Output the (X, Y) coordinate of the center of the cell containing the given text.  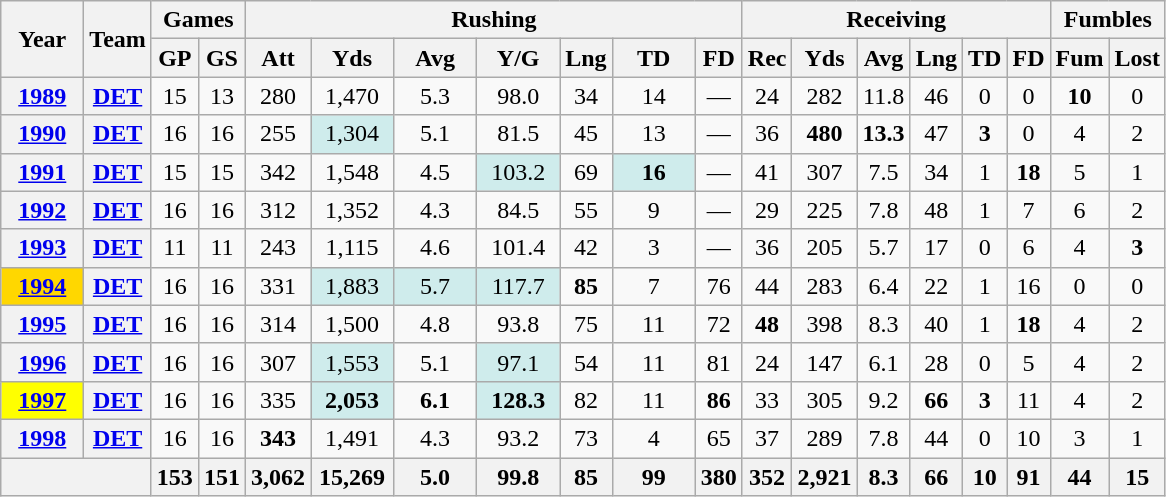
41 (767, 172)
1995 (42, 324)
Lost (1137, 58)
1,470 (352, 96)
280 (278, 96)
343 (278, 438)
97.1 (518, 362)
93.8 (518, 324)
331 (278, 286)
243 (278, 248)
7.5 (884, 172)
33 (767, 400)
29 (767, 210)
1,304 (352, 134)
1,548 (352, 172)
1,115 (352, 248)
1994 (42, 286)
128.3 (518, 400)
6.4 (884, 286)
86 (718, 400)
76 (718, 286)
75 (586, 324)
305 (824, 400)
11.8 (884, 96)
Team (118, 39)
14 (654, 96)
Receiving (896, 20)
98.0 (518, 96)
GS (222, 58)
69 (586, 172)
282 (824, 96)
GP (174, 58)
45 (586, 134)
93.2 (518, 438)
42 (586, 248)
4.5 (436, 172)
1998 (42, 438)
312 (278, 210)
103.2 (518, 172)
147 (824, 362)
99.8 (518, 477)
13.3 (884, 134)
1,883 (352, 286)
398 (824, 324)
1993 (42, 248)
15,269 (352, 477)
2,053 (352, 400)
1990 (42, 134)
101.4 (518, 248)
380 (718, 477)
1,352 (352, 210)
84.5 (518, 210)
480 (824, 134)
1996 (42, 362)
Att (278, 58)
5.0 (436, 477)
335 (278, 400)
Fumbles (1108, 20)
4.6 (436, 248)
40 (936, 324)
55 (586, 210)
Rec (767, 58)
54 (586, 362)
81.5 (518, 134)
Fum (1080, 58)
3,062 (278, 477)
1989 (42, 96)
17 (936, 248)
37 (767, 438)
91 (1028, 477)
9 (654, 210)
283 (824, 286)
1,500 (352, 324)
Year (42, 39)
255 (278, 134)
99 (654, 477)
Rushing (494, 20)
4.8 (436, 324)
72 (718, 324)
47 (936, 134)
1,553 (352, 362)
1991 (42, 172)
117.7 (518, 286)
82 (586, 400)
5.3 (436, 96)
28 (936, 362)
352 (767, 477)
9.2 (884, 400)
1997 (42, 400)
2,921 (824, 477)
73 (586, 438)
Games (198, 20)
22 (936, 286)
1992 (42, 210)
289 (824, 438)
205 (824, 248)
225 (824, 210)
65 (718, 438)
314 (278, 324)
151 (222, 477)
Y/G (518, 58)
81 (718, 362)
46 (936, 96)
153 (174, 477)
1,491 (352, 438)
342 (278, 172)
